For the text-containing cell, return its midpoint in (x, y) coordinate format. 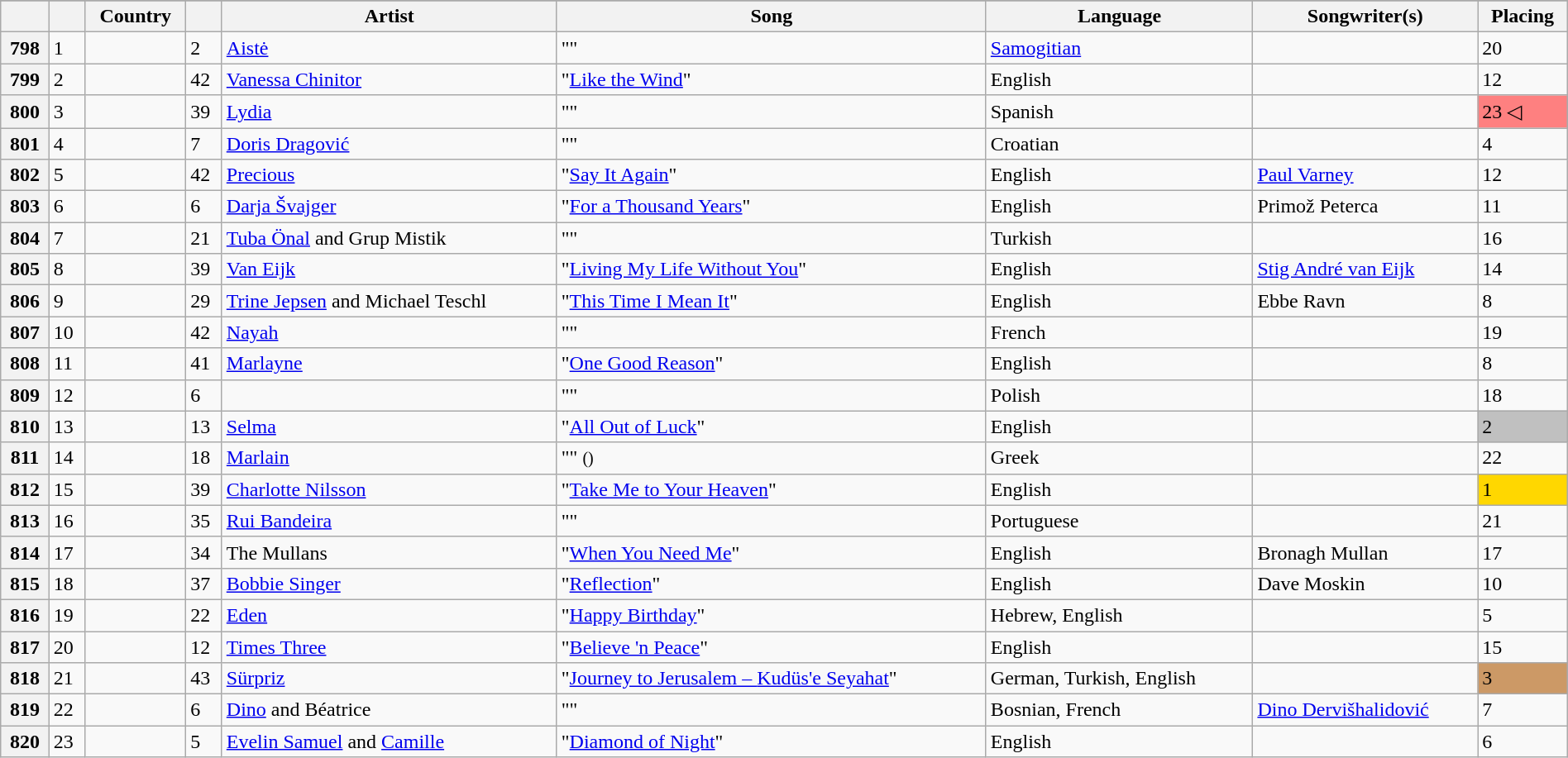
Song (771, 17)
Tuba Önal and Grup Mistik (389, 238)
"Journey to Jerusalem – Kudüs'e Seyahat" (771, 679)
Dave Moskin (1365, 584)
23 ◁ (1523, 112)
"Happy Birthday" (771, 615)
Samogitian (1120, 48)
Rui Bandeira (389, 521)
"Diamond of Night" (771, 741)
801 (25, 143)
Bronagh Mullan (1365, 552)
Van Eijk (389, 269)
"Believe 'n Peace" (771, 647)
804 (25, 238)
Country (136, 17)
799 (25, 79)
811 (25, 458)
820 (25, 741)
41 (204, 364)
"Reflection" (771, 584)
800 (25, 112)
Nayah (389, 332)
Greek (1120, 458)
Spanish (1120, 112)
Bosnian, French (1120, 710)
Language (1120, 17)
"For a Thousand Years" (771, 207)
"One Good Reason" (771, 364)
Hebrew, English (1120, 615)
Dino Dervišhalidović (1365, 710)
Polish (1120, 395)
"This Time I Mean It" (771, 301)
"Living My Life Without You" (771, 269)
Selma (389, 427)
Portuguese (1120, 521)
814 (25, 552)
817 (25, 647)
808 (25, 364)
802 (25, 175)
798 (25, 48)
Darja Švajger (389, 207)
819 (25, 710)
Marlayne (389, 364)
806 (25, 301)
805 (25, 269)
29 (204, 301)
Aistė (389, 48)
810 (25, 427)
Lydia (389, 112)
"Say It Again" (771, 175)
Primož Peterca (1365, 207)
"" () (771, 458)
French (1120, 332)
German, Turkish, English (1120, 679)
Paul Varney (1365, 175)
Trine Jepsen and Michael Teschl (389, 301)
Marlain (389, 458)
"Like the Wind" (771, 79)
Dino and Béatrice (389, 710)
Eden (389, 615)
Placing (1523, 17)
813 (25, 521)
37 (204, 584)
Times Three (389, 647)
803 (25, 207)
Turkish (1120, 238)
"Take Me to Your Heaven" (771, 489)
9 (67, 301)
812 (25, 489)
34 (204, 552)
Ebbe Ravn (1365, 301)
807 (25, 332)
Doris Dragović (389, 143)
The Mullans (389, 552)
818 (25, 679)
Croatian (1120, 143)
816 (25, 615)
Vanessa Chinitor (389, 79)
Evelin Samuel and Camille (389, 741)
Sürpriz (389, 679)
815 (25, 584)
809 (25, 395)
"All Out of Luck" (771, 427)
35 (204, 521)
"When You Need Me" (771, 552)
Bobbie Singer (389, 584)
Stig André van Eijk (1365, 269)
Songwriter(s) (1365, 17)
43 (204, 679)
Charlotte Nilsson (389, 489)
Artist (389, 17)
23 (67, 741)
Precious (389, 175)
